Scan for the cell matching the given text and deliver its (x, y) coordinate at center. 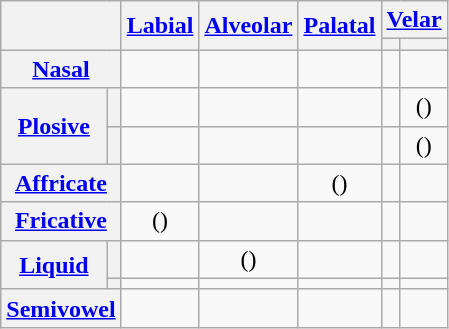
Nasal (61, 69)
Liquid (54, 264)
Semivowel (61, 308)
Plosive (54, 126)
Affricate (61, 183)
Velar (414, 20)
Alveolar (248, 26)
Palatal (340, 26)
Fricative (61, 221)
Labial (160, 26)
